Capture the cell that displays the provided text and extract its [X, Y] central coordinate. 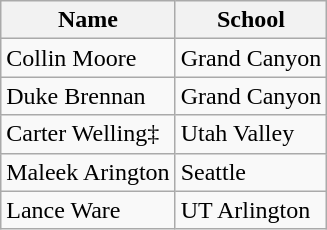
UT Arlington [251, 210]
Duke Brennan [88, 96]
Name [88, 20]
School [251, 20]
Lance Ware [88, 210]
Collin Moore [88, 58]
Utah Valley [251, 134]
Seattle [251, 172]
Carter Welling‡ [88, 134]
Maleek Arington [88, 172]
